Scan for the cell matching the given text and deliver its (X, Y) coordinate at center. 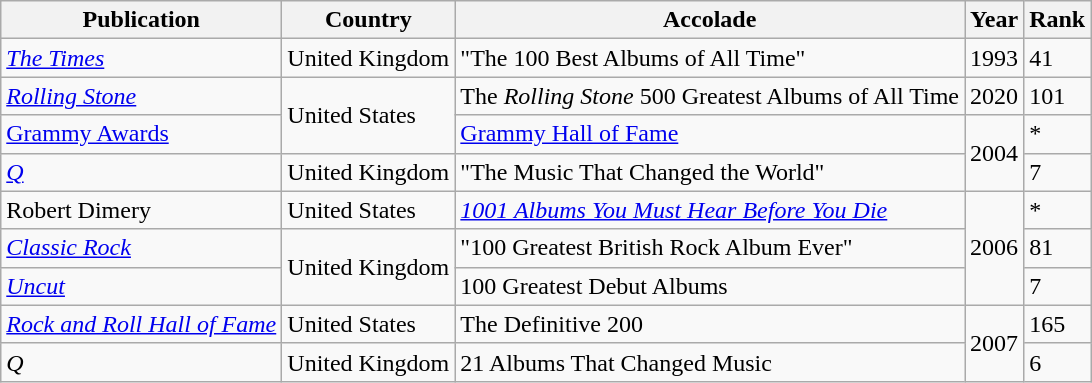
Year (994, 20)
Grammy Awards (142, 134)
1993 (994, 58)
Publication (142, 20)
Classic Rock (142, 248)
"The Music That Changed the World" (710, 172)
Rank (1058, 20)
2007 (994, 343)
21 Albums That Changed Music (710, 362)
The Times (142, 58)
101 (1058, 96)
Rock and Roll Hall of Fame (142, 324)
2020 (994, 96)
2004 (994, 153)
6 (1058, 362)
Rolling Stone (142, 96)
The Rolling Stone 500 Greatest Albums of All Time (710, 96)
"The 100 Best Albums of All Time" (710, 58)
81 (1058, 248)
2006 (994, 248)
41 (1058, 58)
Grammy Hall of Fame (710, 134)
"100 Greatest British Rock Album Ever" (710, 248)
Robert Dimery (142, 210)
The Definitive 200 (710, 324)
Accolade (710, 20)
100 Greatest Debut Albums (710, 286)
Country (368, 20)
1001 Albums You Must Hear Before You Die (710, 210)
Uncut (142, 286)
165 (1058, 324)
